Return the [X, Y] coordinate for the center point of the cell that contains the specified text.  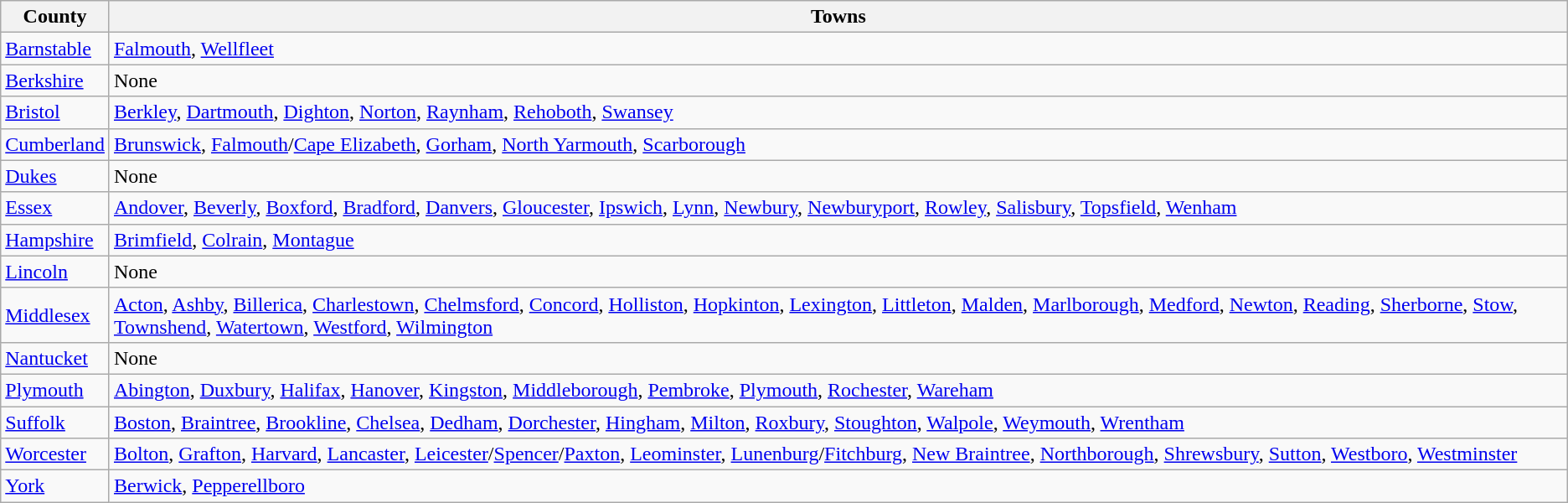
York [55, 486]
Hampshire [55, 240]
Berkshire [55, 80]
Brimfield, Colrain, Montague [838, 240]
Boston, Braintree, Brookline, Chelsea, Dedham, Dorchester, Hingham, Milton, Roxbury, Stoughton, Walpole, Weymouth, Wrentham [838, 422]
Essex [55, 208]
Middlesex [55, 315]
Barnstable [55, 49]
Dukes [55, 176]
Plymouth [55, 390]
Brunswick, Falmouth/Cape Elizabeth, Gorham, North Yarmouth, Scarborough [838, 144]
Towns [838, 17]
Berkley, Dartmouth, Dighton, Norton, Raynham, Rehoboth, Swansey [838, 112]
Lincoln [55, 272]
Andover, Beverly, Boxford, Bradford, Danvers, Gloucester, Ipswich, Lynn, Newbury, Newburyport, Rowley, Salisbury, Topsfield, Wenham [838, 208]
Berwick, Pepperellboro [838, 486]
Worcester [55, 454]
Cumberland [55, 144]
Abington, Duxbury, Halifax, Hanover, Kingston, Middleborough, Pembroke, Plymouth, Rochester, Wareham [838, 390]
Suffolk [55, 422]
Nantucket [55, 358]
Bristol [55, 112]
County [55, 17]
Falmouth, Wellfleet [838, 49]
